Capture the cell that displays the provided text and extract its [x, y] central coordinate. 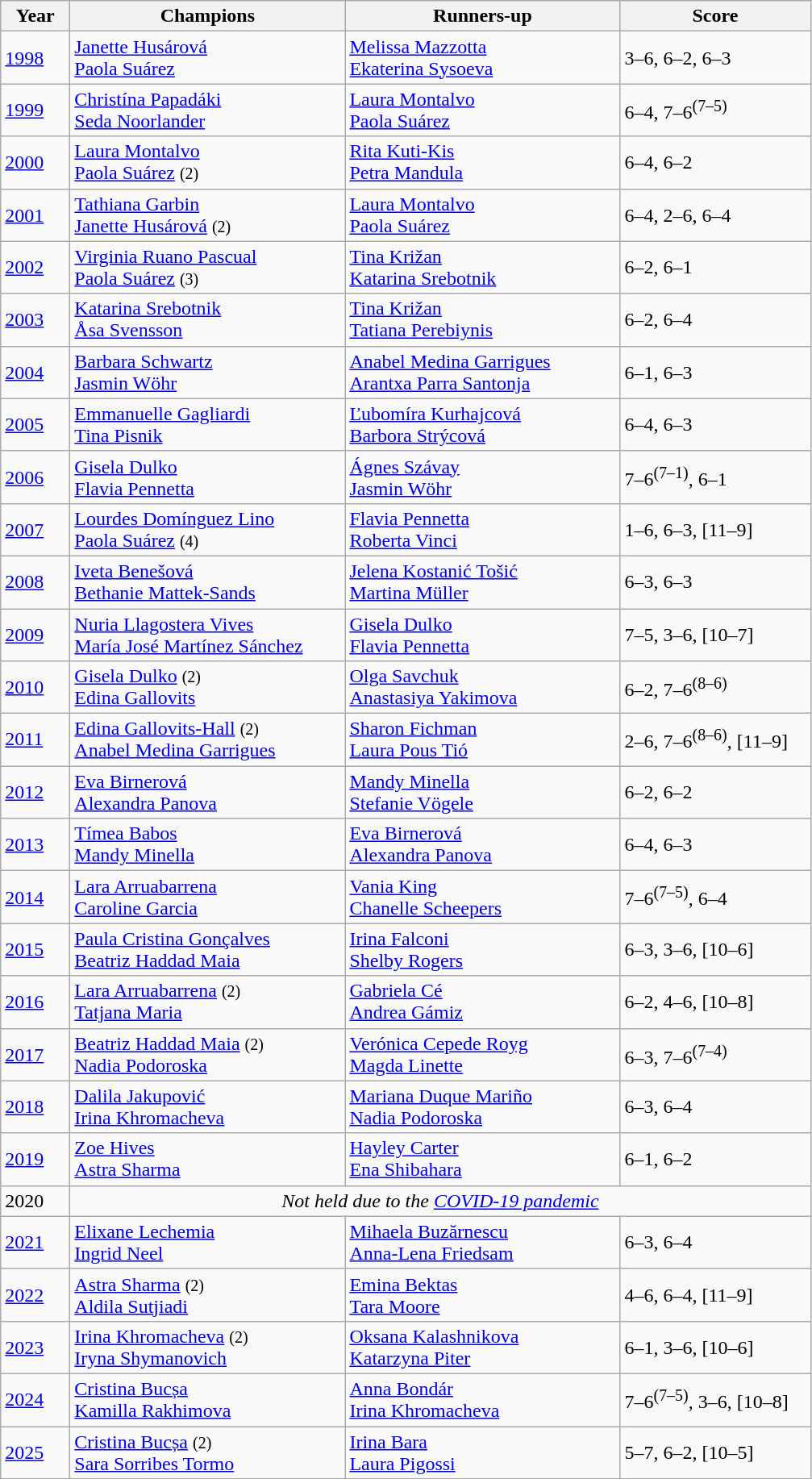
7–5, 3–6, [10–7] [715, 634]
Mariana Duque Mariño Nadia Podoroska [482, 1106]
2001 [35, 215]
5–7, 6–2, [10–5] [715, 1452]
Ágnes Szávay Jasmin Wöhr [482, 477]
Score [715, 16]
Anabel Medina Garrigues Arantxa Parra Santonja [482, 373]
Edina Gallovits-Hall (2) Anabel Medina Garrigues [208, 740]
Rita Kuti-Kis Petra Mandula [482, 163]
Cristina Bucșa (2) Sara Sorribes Tormo [208, 1452]
2013 [35, 845]
6–2, 6–1 [715, 268]
Champions [208, 16]
2–6, 7–6(8–6), [11–9] [715, 740]
Jelena Kostanić Tošić Martina Müller [482, 582]
Olga Savchuk Anastasiya Yakimova [482, 687]
2025 [35, 1452]
Oksana Kalashnikova Katarzyna Piter [482, 1347]
Laura Montalvo Paola Suárez (2) [208, 163]
4–6, 6–4, [11–9] [715, 1295]
Barbara Schwartz Jasmin Wöhr [208, 373]
Tina Križan Katarina Srebotnik [482, 268]
2003 [35, 319]
Mihaela Buzărnescu Anna-Lena Friedsam [482, 1242]
Ľubomíra Kurhajcová Barbora Strýcová [482, 424]
Year [35, 16]
2005 [35, 424]
Dalila Jakupović Irina Khromacheva [208, 1106]
Cristina Bucșa Kamilla Rakhimova [208, 1400]
6–3, 6–3 [715, 582]
2024 [35, 1400]
2022 [35, 1295]
6–4, 7–6(7–5) [715, 110]
Lara Arruabarrena Caroline Garcia [208, 897]
6–2, 6–2 [715, 792]
Hayley Carter Ena Shibahara [482, 1160]
Emmanuelle Gagliardi Tina Pisnik [208, 424]
Beatriz Haddad Maia (2) Nadia Podoroska [208, 1055]
Christína Papadáki Seda Noorlander [208, 110]
2008 [35, 582]
6–1, 6–3 [715, 373]
1–6, 6–3, [11–9] [715, 529]
6–4, 6–2 [715, 163]
2023 [35, 1347]
Irina Khromacheva (2) Iryna Shymanovich [208, 1347]
2018 [35, 1106]
Gabriela Cé Andrea Gámiz [482, 1002]
2009 [35, 634]
Runners-up [482, 16]
6–2, 6–4 [715, 319]
Janette Husárová Paola Suárez [208, 58]
Astra Sharma (2) Aldila Sutjiadi [208, 1295]
2002 [35, 268]
1999 [35, 110]
Elixane Lechemia Ingrid Neel [208, 1242]
2019 [35, 1160]
1998 [35, 58]
6–2, 7–6(8–6) [715, 687]
6–3, 3–6, [10–6] [715, 950]
Virginia Ruano Pascual Paola Suárez (3) [208, 268]
6–4, 2–6, 6–4 [715, 215]
2015 [35, 950]
Anna Bondár Irina Khromacheva [482, 1400]
Flavia Pennetta Roberta Vinci [482, 529]
7–6(7–5), 6–4 [715, 897]
2017 [35, 1055]
Zoe Hives Astra Sharma [208, 1160]
6–3, 7–6(7–4) [715, 1055]
7–6(7–1), 6–1 [715, 477]
Paula Cristina Gonçalves Beatriz Haddad Maia [208, 950]
Lara Arruabarrena (2) Tatjana Maria [208, 1002]
Sharon Fichman Laura Pous Tió [482, 740]
Verónica Cepede Royg Magda Linette [482, 1055]
Not held due to the COVID-19 pandemic [440, 1201]
Melissa Mazzotta Ekaterina Sysoeva [482, 58]
Tathiana Garbin Janette Husárová (2) [208, 215]
Lourdes Domínguez Lino Paola Suárez (4) [208, 529]
2010 [35, 687]
2000 [35, 163]
Mandy Minella Stefanie Vögele [482, 792]
2014 [35, 897]
6–1, 3–6, [10–6] [715, 1347]
Tina Križan Tatiana Perebiynis [482, 319]
2016 [35, 1002]
2012 [35, 792]
Emina Bektas Tara Moore [482, 1295]
2011 [35, 740]
2004 [35, 373]
7–6(7–5), 3–6, [10–8] [715, 1400]
Vania King Chanelle Scheepers [482, 897]
Iveta Benešová Bethanie Mattek-Sands [208, 582]
Nuria Llagostera Vives María José Martínez Sánchez [208, 634]
Gisela Dulko (2) Edina Gallovits [208, 687]
6–1, 6–2 [715, 1160]
Irina Bara Laura Pigossi [482, 1452]
Katarina Srebotnik Åsa Svensson [208, 319]
2020 [35, 1201]
3–6, 6–2, 6–3 [715, 58]
2007 [35, 529]
Irina Falconi Shelby Rogers [482, 950]
6–2, 4–6, [10–8] [715, 1002]
2006 [35, 477]
Tímea Babos Mandy Minella [208, 845]
2021 [35, 1242]
